Locate the cell with the specified text and output its [X, Y] center coordinate. 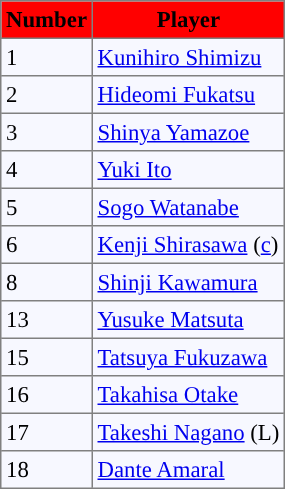
5 [47, 207]
6 [47, 245]
Kenji Shirasawa (c) [188, 245]
Number [47, 20]
16 [47, 395]
2 [47, 95]
15 [47, 357]
3 [47, 132]
Sogo Watanabe [188, 207]
Yusuke Matsuta [188, 320]
Takahisa Otake [188, 395]
Takeshi Nagano (L) [188, 432]
Hideomi Fukatsu [188, 95]
Shinya Yamazoe [188, 132]
1 [47, 57]
18 [47, 470]
8 [47, 282]
Shinji Kawamura [188, 282]
4 [47, 170]
Dante Amaral [188, 470]
Yuki Ito [188, 170]
Player [188, 20]
17 [47, 432]
13 [47, 320]
Kunihiro Shimizu [188, 57]
Tatsuya Fukuzawa [188, 357]
